For the text-containing cell, return its midpoint in (x, y) coordinate format. 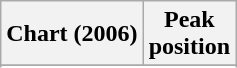
Chart (2006) (72, 34)
Peakposition (189, 34)
